Return [x, y] of the center of cell containing provided text 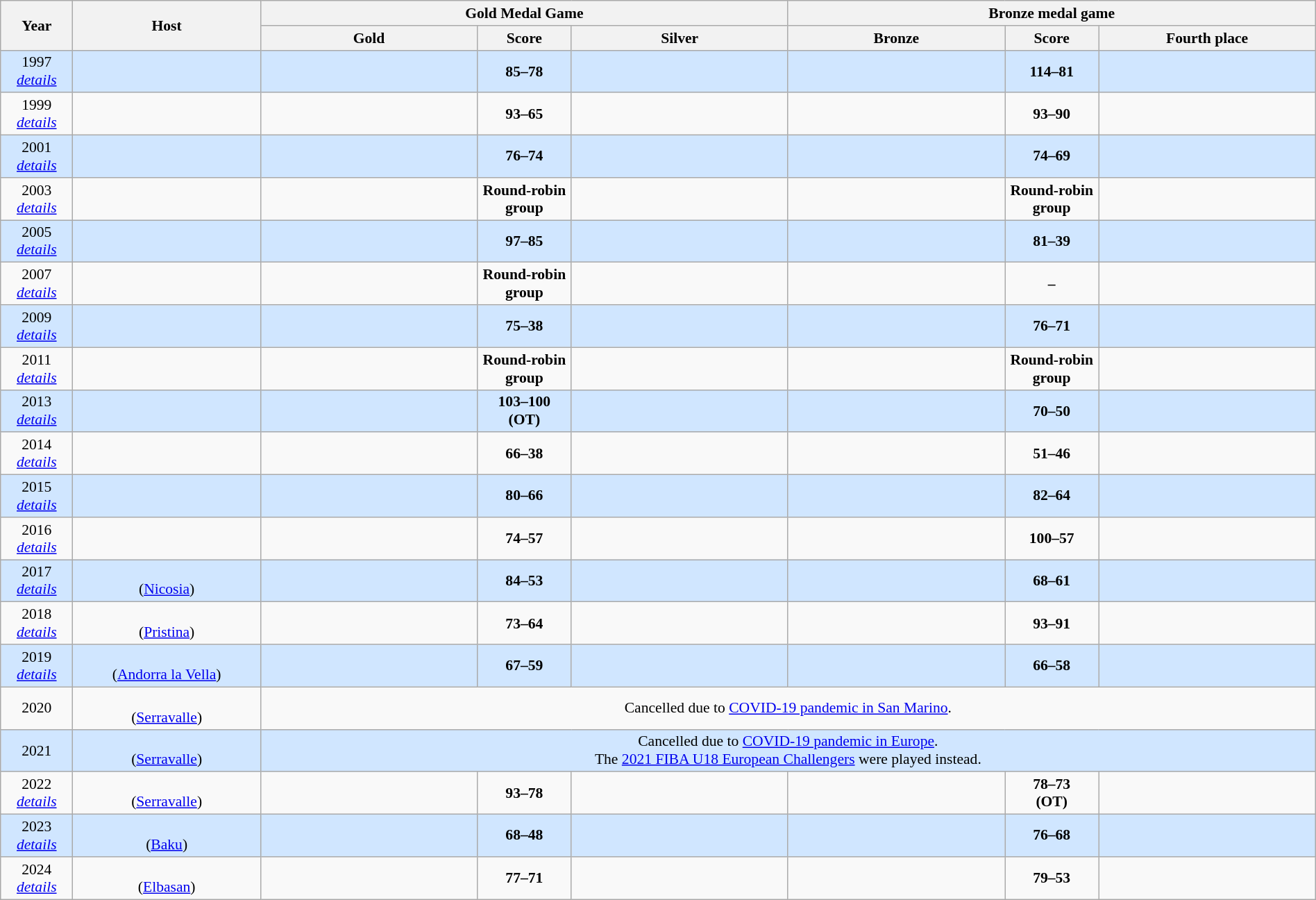
Host [167, 25]
67–59 [525, 665]
2003details [37, 199]
2022details [37, 793]
85–78 [525, 71]
68–61 [1052, 581]
74–57 [525, 539]
76–71 [1052, 326]
97–85 [525, 242]
(Andorra la Vella) [167, 665]
2016details [37, 539]
93–65 [525, 114]
76–68 [1052, 836]
(Nicosia) [167, 581]
81–39 [1052, 242]
2020 [37, 708]
82–64 [1052, 496]
93–78 [525, 793]
2024details [37, 878]
1999details [37, 114]
Silver [680, 38]
Gold [369, 38]
2014details [37, 454]
114–81 [1052, 71]
75–38 [525, 326]
2009details [37, 326]
76–74 [525, 157]
– [1052, 283]
2015details [37, 496]
79–53 [1052, 878]
2017details [37, 581]
(Pristina) [167, 624]
2001details [37, 157]
Bronze medal game [1052, 13]
1997details [37, 71]
100–57 [1052, 539]
Fourth place [1207, 38]
2011details [37, 368]
84–53 [525, 581]
77–71 [525, 878]
Cancelled due to COVID-19 pandemic in San Marino. [788, 708]
Cancelled due to COVID-19 pandemic in Europe.The 2021 FIBA U18 European Challengers were played instead. [788, 750]
2007details [37, 283]
2019details [37, 665]
68–48 [525, 836]
93–90 [1052, 114]
66–38 [525, 454]
2023details [37, 836]
2021 [37, 750]
Bronze [896, 38]
(Elbasan) [167, 878]
93–91 [1052, 624]
78–73(OT) [1052, 793]
Gold Medal Game [524, 13]
51–46 [1052, 454]
Year [37, 25]
(Baku) [167, 836]
103–100(OT) [525, 411]
80–66 [525, 496]
73–64 [525, 624]
74–69 [1052, 157]
2018details [37, 624]
2013details [37, 411]
70–50 [1052, 411]
66–58 [1052, 665]
2005details [37, 242]
